Output the [x, y] coordinate of the center of the cell containing the given text.  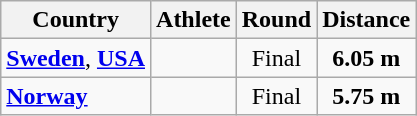
Athlete [194, 20]
6.05 m [366, 58]
Country [76, 20]
Norway [76, 96]
Distance [366, 20]
5.75 m [366, 96]
Sweden, USA [76, 58]
Round [276, 20]
